Detect which cell encompasses the target text, then output its [x, y] center coordinate. 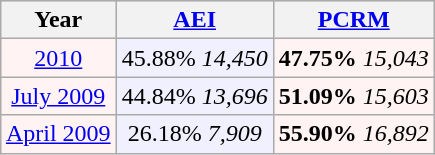
Year [58, 20]
PCRM [354, 20]
AEI [194, 20]
44.84% 13,696 [194, 96]
26.18% 7,909 [194, 134]
55.90% 16,892 [354, 134]
July 2009 [58, 96]
45.88% 14,450 [194, 58]
51.09% 15,603 [354, 96]
47.75% 15,043 [354, 58]
April 2009 [58, 134]
2010 [58, 58]
